From the cell containing the given text, extract its center point as (x, y) coordinate. 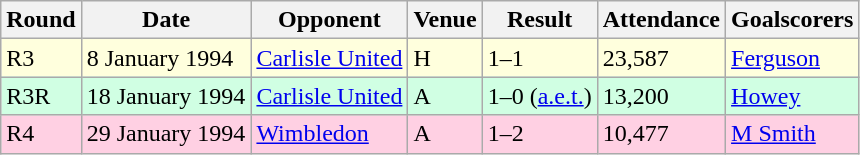
Date (166, 20)
18 January 1994 (166, 96)
1–1 (540, 58)
Wimbledon (330, 134)
23,587 (661, 58)
R3R (41, 96)
Attendance (661, 20)
Howey (792, 96)
Result (540, 20)
Ferguson (792, 58)
1–0 (a.e.t.) (540, 96)
M Smith (792, 134)
29 January 1994 (166, 134)
1–2 (540, 134)
R4 (41, 134)
Round (41, 20)
Venue (445, 20)
Goalscorers (792, 20)
Opponent (330, 20)
H (445, 58)
13,200 (661, 96)
R3 (41, 58)
8 January 1994 (166, 58)
10,477 (661, 134)
